Scan for the cell matching the given text and deliver its (x, y) coordinate at center. 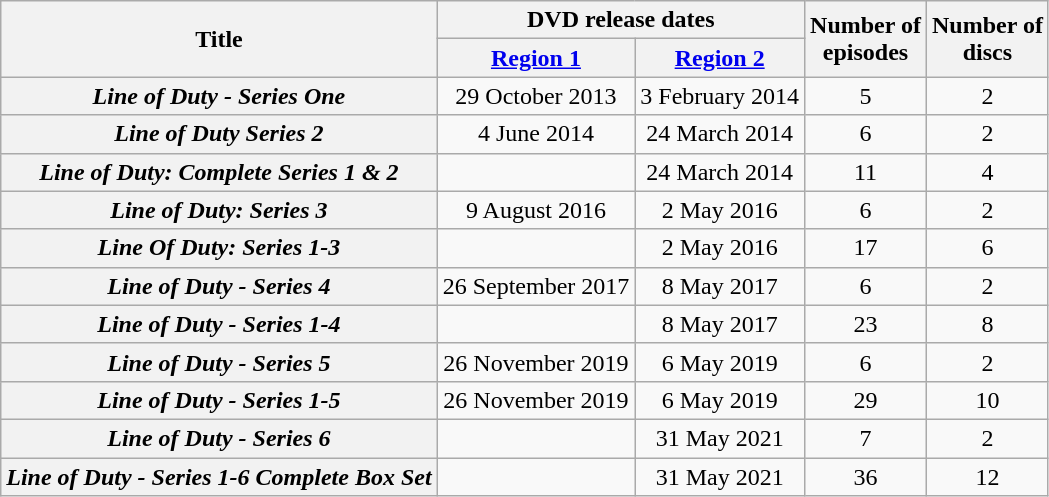
26 September 2017 (536, 286)
Line of Duty - Series 1-4 (219, 324)
Line of Duty - Series 1-5 (219, 400)
36 (866, 477)
Region 1 (536, 58)
17 (866, 248)
Line of Duty - Series 6 (219, 438)
Number ofdiscs (987, 39)
8 (987, 324)
Number ofepisodes (866, 39)
12 (987, 477)
9 August 2016 (536, 210)
Line of Duty: Complete Series 1 & 2 (219, 172)
29 October 2013 (536, 96)
Line of Duty: Series 3 (219, 210)
29 (866, 400)
10 (987, 400)
Line of Duty - Series 1-6 Complete Box Set (219, 477)
Line of Duty - Series 5 (219, 362)
Region 2 (720, 58)
23 (866, 324)
Line of Duty Series 2 (219, 134)
Title (219, 39)
Line Of Duty: Series 1-3 (219, 248)
11 (866, 172)
4 (987, 172)
Line of Duty - Series One (219, 96)
3 February 2014 (720, 96)
5 (866, 96)
Line of Duty - Series 4 (219, 286)
7 (866, 438)
DVD release dates (620, 20)
4 June 2014 (536, 134)
